Extract the [X, Y] coordinate from the center of the cell holding the provided text.  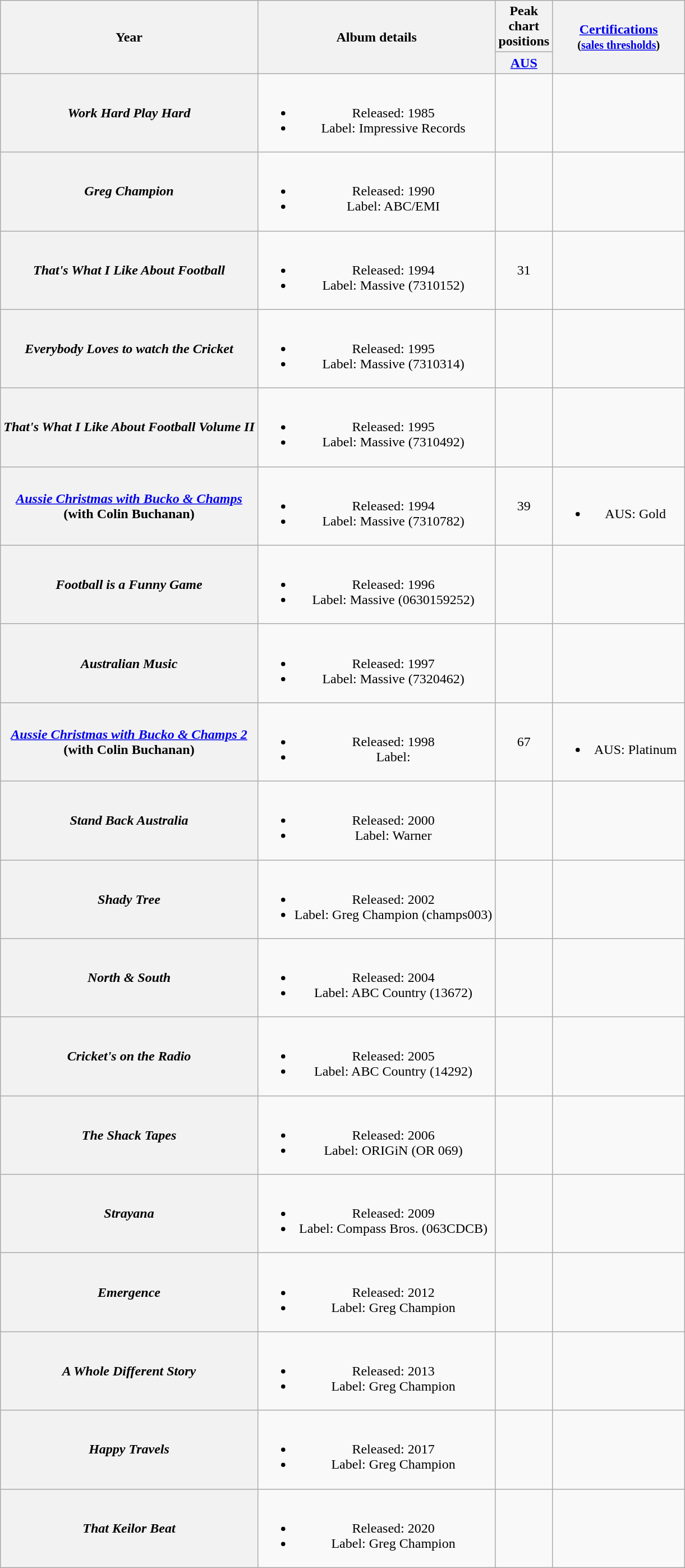
North & South [129, 978]
Shady Tree [129, 899]
Released: 2000Label: Warner [376, 820]
A Whole Different Story [129, 1371]
Released: 2002Label: Greg Champion (champs003) [376, 899]
Peak chart positions [524, 26]
Released: 1995Label: Massive (7310314) [376, 349]
Released: 1998Label: [376, 742]
Aussie Christmas with Bucko & Champs (with Colin Buchanan) [129, 506]
Released: 2009Label: Compass Bros. (063CDCB) [376, 1214]
AUS: Gold [619, 506]
Released: 1985Label: Impressive Records [376, 113]
Released: 2012Label: Greg Champion [376, 1292]
That's What I Like About Football [129, 270]
Released: 2004Label: ABC Country (13672) [376, 978]
Work Hard Play Hard [129, 113]
39 [524, 506]
Released: 1994Label: Massive (7310782) [376, 506]
That Keilor Beat [129, 1528]
Released: 1994Label: Massive (7310152) [376, 270]
Released: 1997Label: Massive (7320462) [376, 663]
Year [129, 37]
Stand Back Australia [129, 820]
Happy Travels [129, 1450]
AUS: Platinum [619, 742]
Released: 2017Label: Greg Champion [376, 1450]
Certifications(sales thresholds) [619, 37]
31 [524, 270]
Released: 2006Label: ORIGiN (OR 069) [376, 1135]
Released: 2005Label: ABC Country (14292) [376, 1057]
Released: 1996Label: Massive (0630159252) [376, 584]
Everybody Loves to watch the Cricket [129, 349]
Released: 2013Label: Greg Champion [376, 1371]
Australian Music [129, 663]
AUS [524, 63]
Cricket's on the Radio [129, 1057]
Greg Champion [129, 191]
The Shack Tapes [129, 1135]
Aussie Christmas with Bucko & Champs 2 (with Colin Buchanan) [129, 742]
That's What I Like About Football Volume II [129, 427]
Released: 2020Label: Greg Champion [376, 1528]
Album details [376, 37]
Strayana [129, 1214]
Football is a Funny Game [129, 584]
Released: 1990Label: ABC/EMI [376, 191]
67 [524, 742]
Released: 1995Label: Massive (7310492) [376, 427]
Emergence [129, 1292]
